Provide the [X, Y] coordinate of the cell's center where the given text is located.  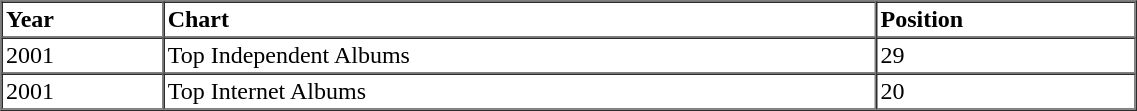
20 [1006, 92]
Year [83, 20]
Top Internet Albums [520, 92]
Position [1006, 20]
Top Independent Albums [520, 56]
29 [1006, 56]
Chart [520, 20]
